Locate the cell with the specified text and output its [x, y] center coordinate. 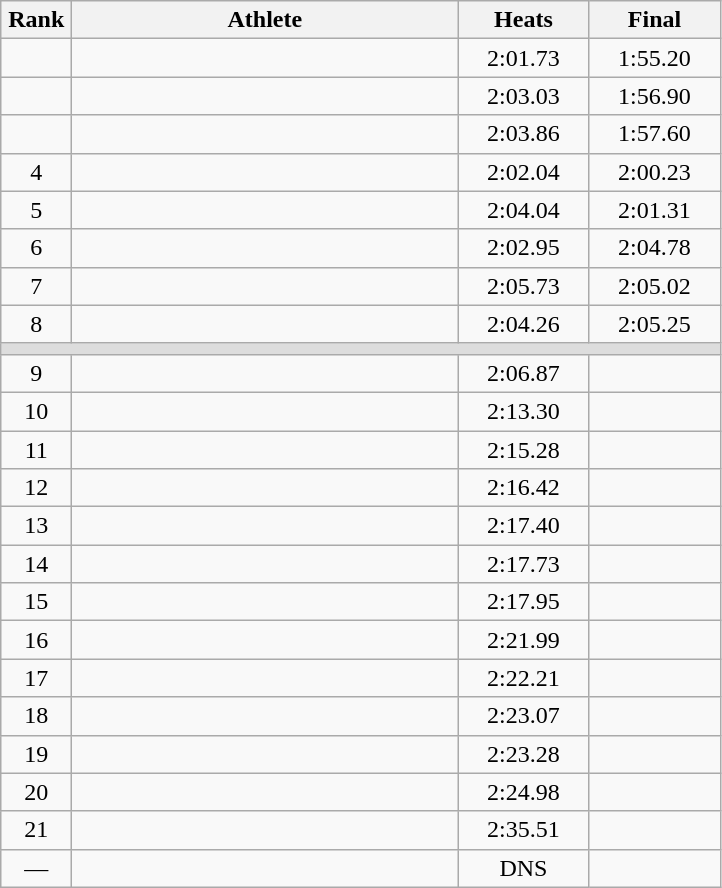
Rank [36, 20]
— [36, 868]
2:22.21 [524, 678]
1:55.20 [654, 58]
2:03.86 [524, 134]
2:13.30 [524, 411]
2:35.51 [524, 830]
2:05.73 [524, 286]
2:17.40 [524, 526]
14 [36, 564]
9 [36, 373]
21 [36, 830]
4 [36, 172]
6 [36, 248]
2:00.23 [654, 172]
12 [36, 488]
20 [36, 792]
2:17.95 [524, 602]
2:05.02 [654, 286]
2:02.04 [524, 172]
10 [36, 411]
19 [36, 754]
Heats [524, 20]
15 [36, 602]
2:16.42 [524, 488]
DNS [524, 868]
2:21.99 [524, 640]
2:03.03 [524, 96]
2:15.28 [524, 449]
8 [36, 324]
2:04.26 [524, 324]
2:04.78 [654, 248]
11 [36, 449]
17 [36, 678]
2:17.73 [524, 564]
18 [36, 716]
2:05.25 [654, 324]
2:01.73 [524, 58]
5 [36, 210]
1:57.60 [654, 134]
2:23.28 [524, 754]
7 [36, 286]
2:06.87 [524, 373]
16 [36, 640]
Athlete [265, 20]
2:23.07 [524, 716]
1:56.90 [654, 96]
2:04.04 [524, 210]
Final [654, 20]
2:02.95 [524, 248]
2:01.31 [654, 210]
2:24.98 [524, 792]
13 [36, 526]
